From the cell containing the given text, extract its center point as [X, Y] coordinate. 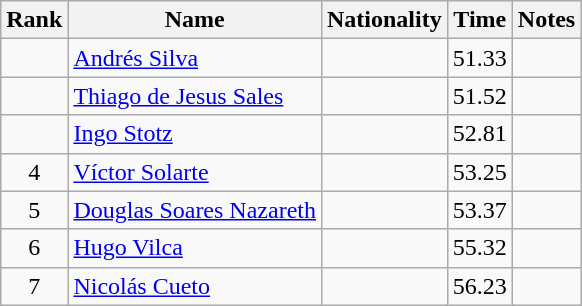
Víctor Solarte [195, 172]
Time [480, 20]
Thiago de Jesus Sales [195, 96]
6 [34, 248]
56.23 [480, 286]
53.25 [480, 172]
53.37 [480, 210]
Andrés Silva [195, 58]
51.33 [480, 58]
Name [195, 20]
Ingo Stotz [195, 134]
5 [34, 210]
Notes [546, 20]
52.81 [480, 134]
Hugo Vilca [195, 248]
51.52 [480, 96]
Nicolás Cueto [195, 286]
Douglas Soares Nazareth [195, 210]
4 [34, 172]
7 [34, 286]
Nationality [384, 20]
Rank [34, 20]
55.32 [480, 248]
